Output the (x, y) coordinate of the center of the cell containing the given text.  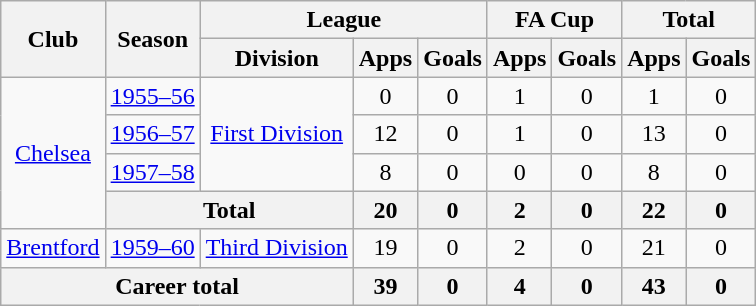
Chelsea (53, 153)
FA Cup (554, 20)
Brentford (53, 248)
13 (654, 134)
4 (519, 286)
1957–58 (152, 172)
League (344, 20)
1959–60 (152, 248)
21 (654, 248)
1955–56 (152, 96)
Career total (177, 286)
1956–57 (152, 134)
12 (385, 134)
Third Division (276, 248)
First Division (276, 134)
20 (385, 210)
Season (152, 39)
Division (276, 58)
Club (53, 39)
22 (654, 210)
39 (385, 286)
19 (385, 248)
43 (654, 286)
